Capture the cell that displays the provided text and extract its (X, Y) central coordinate. 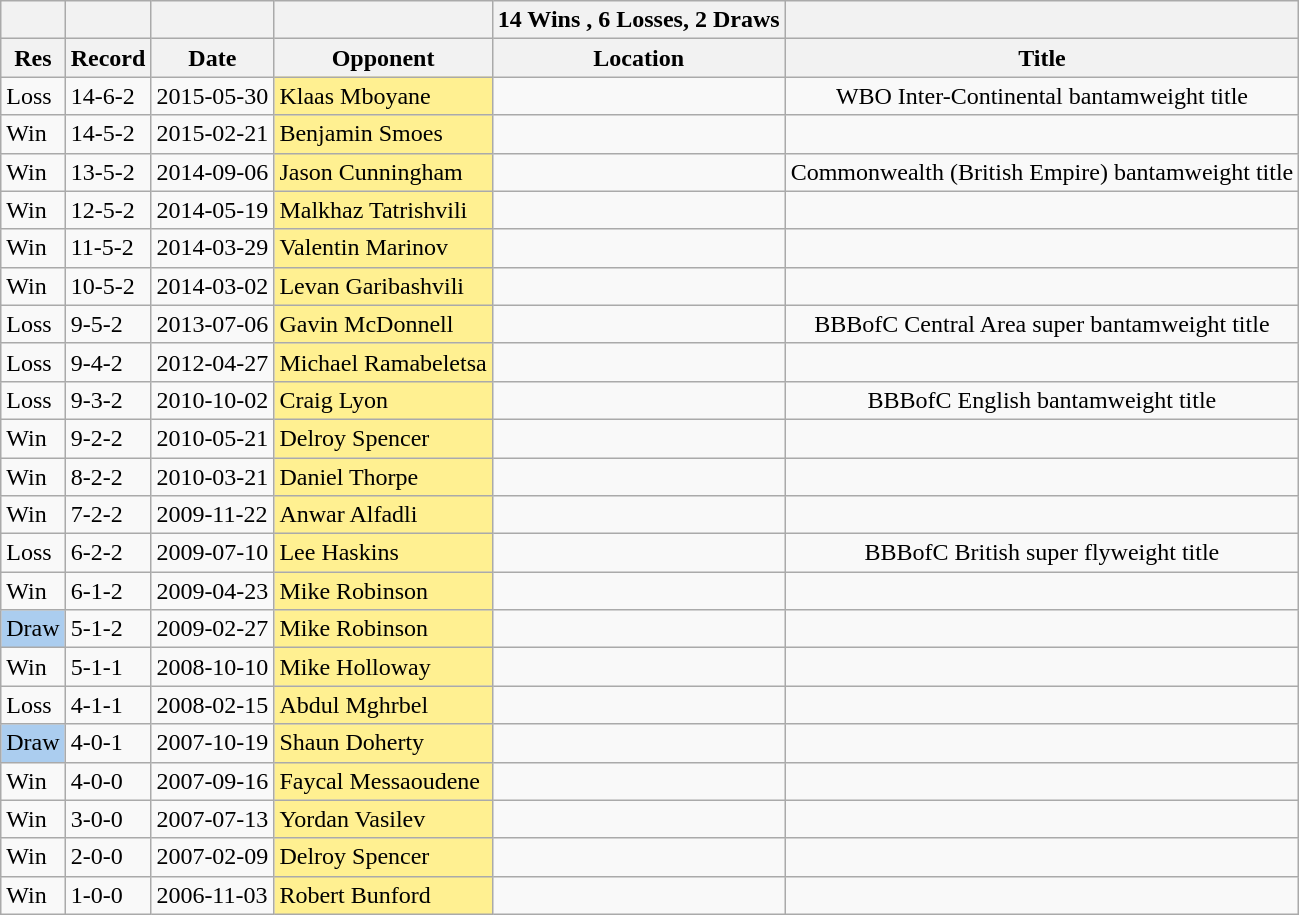
Daniel Thorpe (383, 477)
Record (108, 58)
BBBofC English bantamweight title (1042, 400)
2006-11-03 (212, 895)
Mike Holloway (383, 667)
Michael Ramabeletsa (383, 362)
9-5-2 (108, 324)
2014-03-02 (212, 286)
Klaas Mboyane (383, 96)
Craig Lyon (383, 400)
2014-05-19 (212, 210)
9-2-2 (108, 438)
2-0-0 (108, 857)
Valentin Marinov (383, 248)
11-5-2 (108, 248)
2009-04-23 (212, 591)
12-5-2 (108, 210)
2009-02-27 (212, 629)
2008-02-15 (212, 705)
2015-05-30 (212, 96)
9-3-2 (108, 400)
Res (33, 58)
14-6-2 (108, 96)
2014-09-06 (212, 172)
Date (212, 58)
Commonwealth (British Empire) bantamweight title (1042, 172)
Anwar Alfadli (383, 515)
Gavin McDonnell (383, 324)
Title (1042, 58)
14 Wins , 6 Losses, 2 Draws (638, 20)
2009-11-22 (212, 515)
Location (638, 58)
2007-07-13 (212, 819)
2014-03-29 (212, 248)
Yordan Vasilev (383, 819)
5-1-1 (108, 667)
2007-02-09 (212, 857)
6-1-2 (108, 591)
Jason Cunningham (383, 172)
BBBofC Central Area super bantamweight title (1042, 324)
Opponent (383, 58)
WBO Inter-Continental bantamweight title (1042, 96)
2007-09-16 (212, 781)
8-2-2 (108, 477)
4-1-1 (108, 705)
2015-02-21 (212, 134)
13-5-2 (108, 172)
1-0-0 (108, 895)
2012-04-27 (212, 362)
4-0-0 (108, 781)
2010-05-21 (212, 438)
5-1-2 (108, 629)
9-4-2 (108, 362)
10-5-2 (108, 286)
Faycal Messaoudene (383, 781)
Lee Haskins (383, 553)
2009-07-10 (212, 553)
2010-10-02 (212, 400)
Robert Bunford (383, 895)
2007-10-19 (212, 743)
Shaun Doherty (383, 743)
Abdul Mghrbel (383, 705)
BBBofC British super flyweight title (1042, 553)
2010-03-21 (212, 477)
Benjamin Smoes (383, 134)
7-2-2 (108, 515)
Malkhaz Tatrishvili (383, 210)
6-2-2 (108, 553)
2008-10-10 (212, 667)
Levan Garibashvili (383, 286)
2013-07-06 (212, 324)
3-0-0 (108, 819)
4-0-1 (108, 743)
14-5-2 (108, 134)
